For the text-containing cell, return its midpoint in [X, Y] coordinate format. 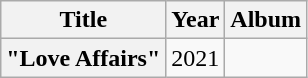
Album [266, 20]
2021 [196, 58]
"Love Affairs" [84, 58]
Year [196, 20]
Title [84, 20]
